Pinpoint the cell where the given text exists, returning its (X, Y) midpoint coordinate. 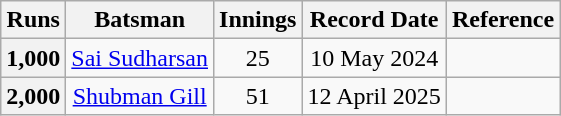
Record Date (374, 20)
Innings (258, 20)
Sai Sudharsan (140, 58)
25 (258, 58)
Shubman Gill (140, 96)
10 May 2024 (374, 58)
12 April 2025 (374, 96)
Runs (34, 20)
51 (258, 96)
Batsman (140, 20)
1,000 (34, 58)
Reference (502, 20)
2,000 (34, 96)
